For the text-containing cell, return its midpoint in (X, Y) coordinate format. 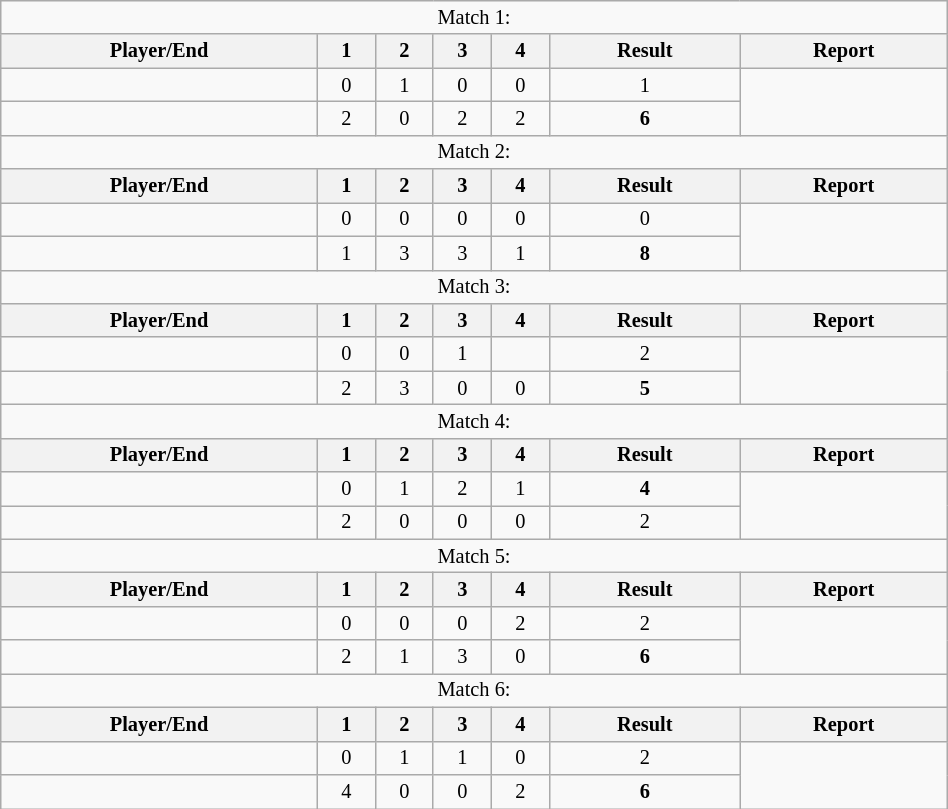
8 (644, 253)
Match 1: (474, 17)
5 (644, 388)
Match 4: (474, 421)
Match 2: (474, 152)
Match 6: (474, 690)
Match 5: (474, 556)
Match 3: (474, 287)
